Find where the given text appears and provide that cell's center as (X, Y) coordinate. 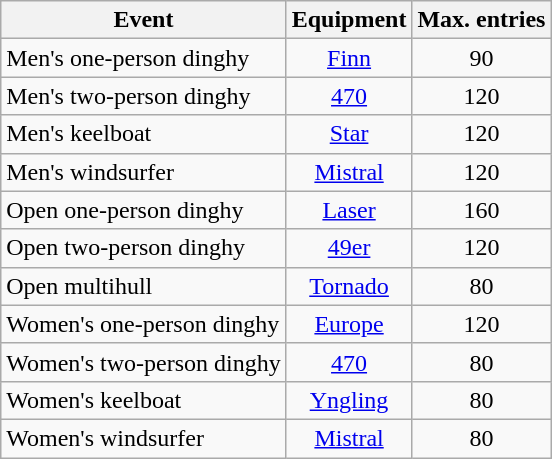
Men's windsurfer (144, 172)
Star (349, 134)
160 (482, 210)
49er (349, 248)
Tornado (349, 286)
Max. entries (482, 20)
Finn (349, 58)
Men's keelboat (144, 134)
Equipment (349, 20)
Women's one-person dinghy (144, 324)
Men's one-person dinghy (144, 58)
Women's windsurfer (144, 438)
Laser (349, 210)
Women's two-person dinghy (144, 362)
90 (482, 58)
Open two-person dinghy (144, 248)
Yngling (349, 400)
Europe (349, 324)
Open one-person dinghy (144, 210)
Men's two-person dinghy (144, 96)
Event (144, 20)
Open multihull (144, 286)
Women's keelboat (144, 400)
